Return [x, y] of the center of cell containing provided text 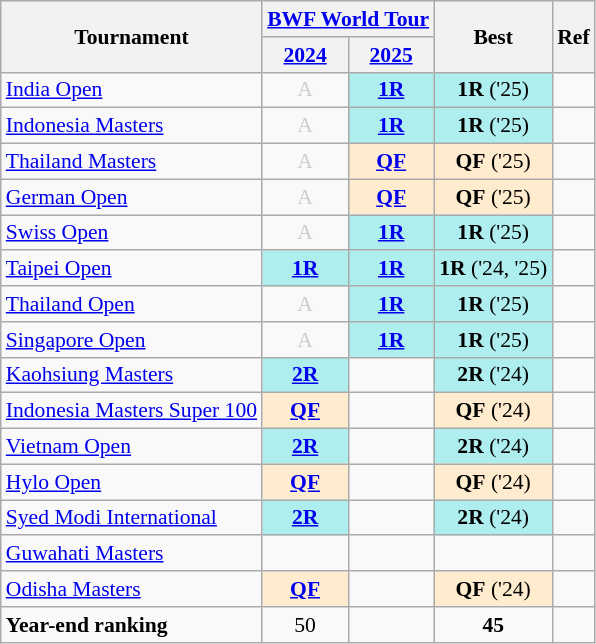
Ref [573, 36]
Year-end ranking [132, 625]
Singapore Open [132, 340]
2025 [391, 55]
India Open [132, 90]
Indonesia Masters Super 100 [132, 411]
BWF World Tour [348, 19]
45 [493, 625]
Best [493, 36]
Tournament [132, 36]
Kaohsiung Masters [132, 375]
Taipei Open [132, 269]
Thailand Masters [132, 162]
1R ('24, '25) [493, 269]
Vietnam Open [132, 447]
50 [305, 625]
German Open [132, 197]
2024 [305, 55]
Hylo Open [132, 482]
Odisha Masters [132, 589]
Guwahati Masters [132, 554]
Syed Modi International [132, 518]
Swiss Open [132, 233]
Thailand Open [132, 304]
Indonesia Masters [132, 126]
